Scan for the cell matching the given text and deliver its (X, Y) coordinate at center. 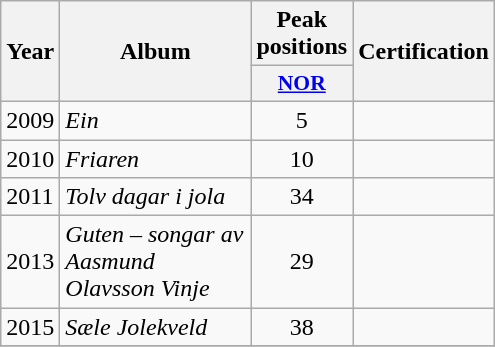
5 (302, 120)
34 (302, 197)
Year (30, 52)
Ein (156, 120)
Album (156, 52)
29 (302, 262)
2013 (30, 262)
Sæle Jolekveld (156, 327)
38 (302, 327)
NOR (302, 84)
Tolv dagar i jola (156, 197)
10 (302, 159)
Certification (424, 52)
2010 (30, 159)
Peak positions (302, 34)
Friaren (156, 159)
2015 (30, 327)
2009 (30, 120)
Guten – songar av Aasmund Olavsson Vinje (156, 262)
2011 (30, 197)
